Identify which cell holds the provided text, then report its [X, Y] central coordinate. 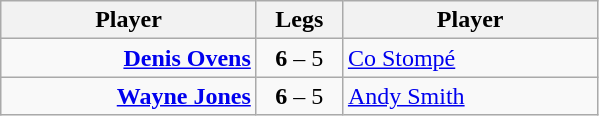
Co Stompé [470, 58]
Wayne Jones [129, 96]
Legs [299, 20]
Denis Ovens [129, 58]
Andy Smith [470, 96]
